Identify which cell holds the provided text, then report its [x, y] central coordinate. 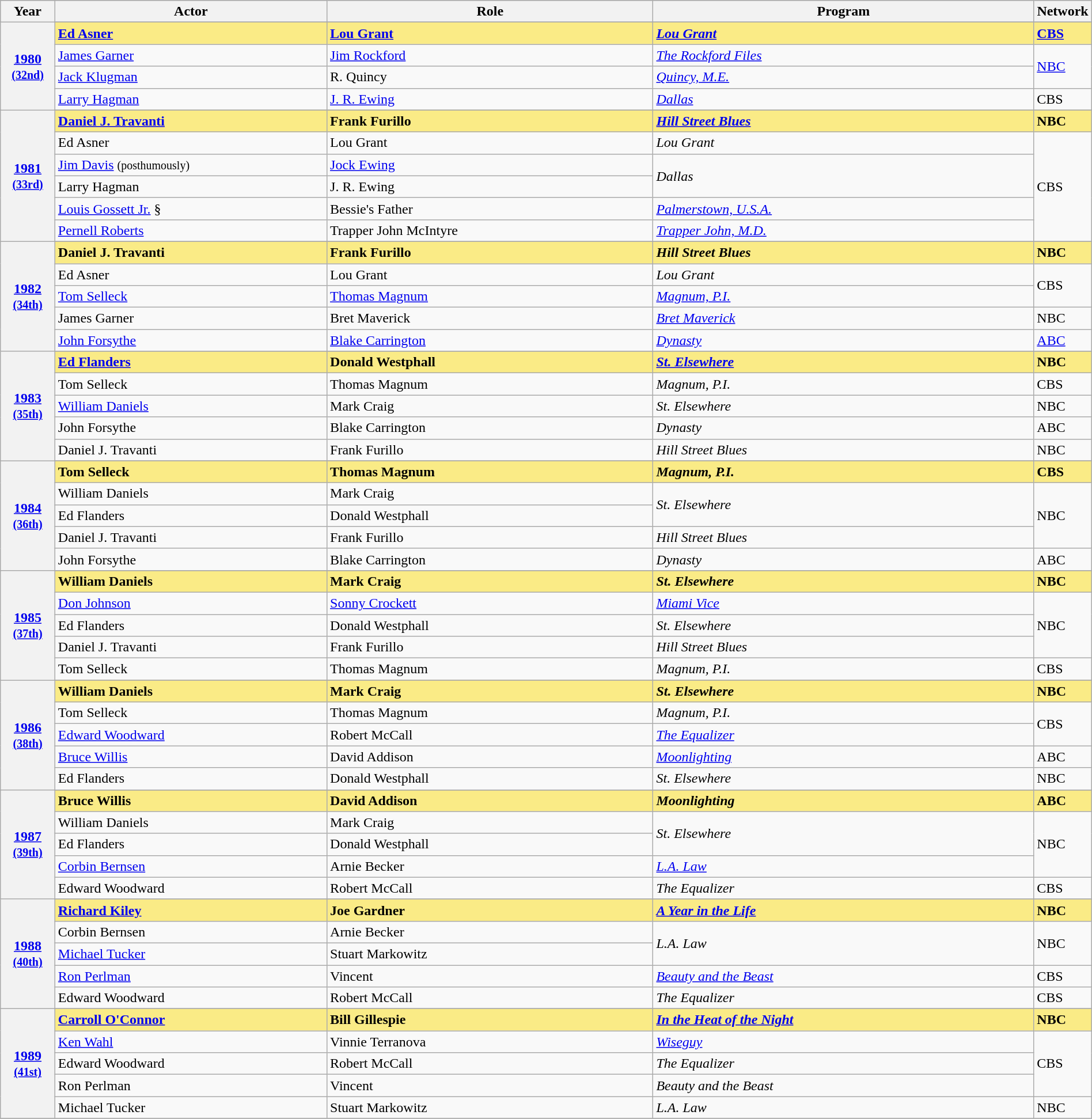
1983(35th) [28, 406]
Joe Gardner [490, 910]
Bill Gillespie [490, 1020]
Pernell Roberts [191, 230]
A Year in the Life [843, 910]
Sonny Crockett [490, 603]
Actor [191, 12]
Bessie's Father [490, 208]
R. Quincy [490, 77]
1985(37th) [28, 625]
Role [490, 12]
Palmerstown, U.S.A. [843, 208]
1980(32nd) [28, 66]
Vinnie Terranova [490, 1042]
Network [1063, 12]
1981(33rd) [28, 176]
Wiseguy [843, 1042]
Trapper John McIntyre [490, 230]
Richard Kiley [191, 910]
1989(41st) [28, 1064]
1984(36th) [28, 515]
Carroll O'Connor [191, 1020]
Jim Davis (posthumously) [191, 165]
Year [28, 12]
Trapper John, M.D. [843, 230]
Miami Vice [843, 603]
Don Johnson [191, 603]
Ken Wahl [191, 1042]
1986(38th) [28, 735]
1988(40th) [28, 954]
In the Heat of the Night [843, 1020]
Jack Klugman [191, 77]
Jim Rockford [490, 55]
1987(39th) [28, 844]
Quincy, M.E. [843, 77]
1982(34th) [28, 296]
Louis Gossett Jr. § [191, 208]
The Rockford Files [843, 55]
Program [843, 12]
Jock Ewing [490, 165]
